Return (X, Y) of the center of cell containing provided text 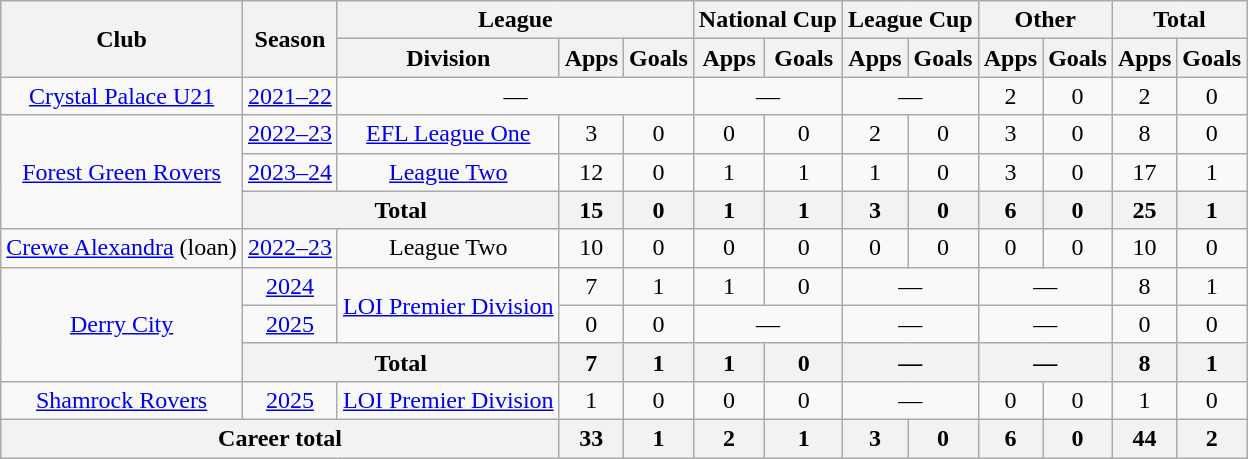
Crystal Palace U21 (122, 96)
Season (290, 39)
33 (591, 438)
League Cup (910, 20)
2021–22 (290, 96)
Club (122, 39)
League (515, 20)
Crewe Alexandra (loan) (122, 248)
EFL League One (448, 134)
2024 (290, 286)
National Cup (768, 20)
15 (591, 210)
Forest Green Rovers (122, 172)
2023–24 (290, 172)
Shamrock Rovers (122, 400)
44 (1144, 438)
Other (1045, 20)
25 (1144, 210)
17 (1144, 172)
Career total (280, 438)
Division (448, 58)
12 (591, 172)
Derry City (122, 324)
